Detect which cell encompasses the target text, then output its [X, Y] center coordinate. 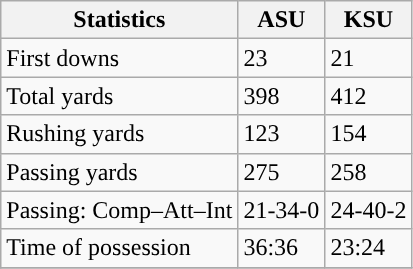
ASU [282, 20]
154 [368, 134]
Passing: Comp–Att–Int [120, 210]
23:24 [368, 248]
21 [368, 58]
Time of possession [120, 248]
24-40-2 [368, 210]
412 [368, 96]
258 [368, 172]
36:36 [282, 248]
23 [282, 58]
Rushing yards [120, 134]
KSU [368, 20]
Statistics [120, 20]
275 [282, 172]
398 [282, 96]
21-34-0 [282, 210]
Passing yards [120, 172]
Total yards [120, 96]
First downs [120, 58]
123 [282, 134]
